Pinpoint the cell where the given text exists, returning its (x, y) midpoint coordinate. 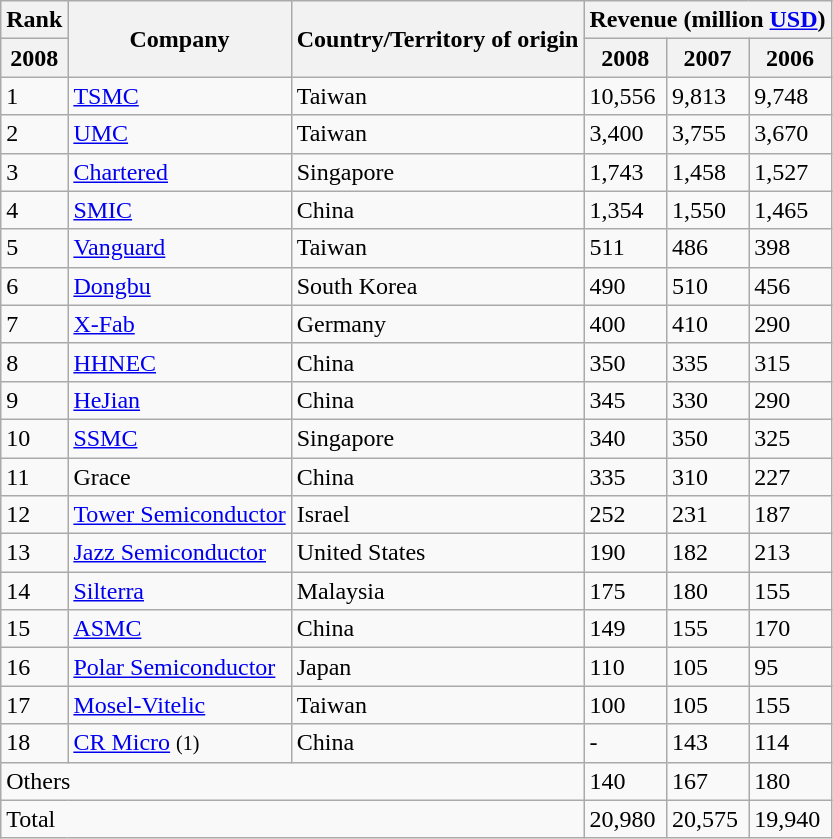
456 (790, 286)
3,755 (707, 134)
14 (34, 591)
Country/Territory of origin (438, 39)
190 (625, 553)
HeJian (180, 400)
Japan (438, 667)
Dongbu (180, 286)
170 (790, 629)
1,465 (790, 210)
252 (625, 515)
20,980 (625, 819)
3,670 (790, 134)
9,813 (707, 96)
143 (707, 743)
1,354 (625, 210)
187 (790, 515)
175 (625, 591)
17 (34, 705)
3 (34, 172)
340 (625, 438)
UMC (180, 134)
345 (625, 400)
Others (292, 781)
6 (34, 286)
- (625, 743)
Tower Semiconductor (180, 515)
1,550 (707, 210)
Rank (34, 20)
Malaysia (438, 591)
Mosel-Vitelic (180, 705)
Germany (438, 324)
149 (625, 629)
400 (625, 324)
10 (34, 438)
9 (34, 400)
Chartered (180, 172)
182 (707, 553)
SMIC (180, 210)
HHNEC (180, 362)
398 (790, 248)
114 (790, 743)
12 (34, 515)
2 (34, 134)
19,940 (790, 819)
167 (707, 781)
20,575 (707, 819)
13 (34, 553)
330 (707, 400)
Company (180, 39)
511 (625, 248)
Silterra (180, 591)
1 (34, 96)
7 (34, 324)
Jazz Semiconductor (180, 553)
110 (625, 667)
227 (790, 477)
490 (625, 286)
310 (707, 477)
140 (625, 781)
315 (790, 362)
1,743 (625, 172)
15 (34, 629)
100 (625, 705)
Revenue (million USD) (708, 20)
486 (707, 248)
Polar Semiconductor (180, 667)
ASMC (180, 629)
United States (438, 553)
231 (707, 515)
SSMC (180, 438)
11 (34, 477)
South Korea (438, 286)
4 (34, 210)
410 (707, 324)
1,527 (790, 172)
Israel (438, 515)
1,458 (707, 172)
Vanguard (180, 248)
TSMC (180, 96)
5 (34, 248)
510 (707, 286)
213 (790, 553)
8 (34, 362)
95 (790, 667)
2006 (790, 58)
CR Micro (1) (180, 743)
Total (292, 819)
16 (34, 667)
3,400 (625, 134)
18 (34, 743)
10,556 (625, 96)
325 (790, 438)
2007 (707, 58)
X-Fab (180, 324)
9,748 (790, 96)
Grace (180, 477)
